Scan for the cell matching the given text and deliver its (x, y) coordinate at center. 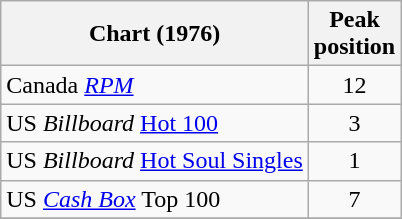
3 (354, 123)
Canada RPM (155, 85)
US Cash Box Top 100 (155, 199)
US Billboard Hot Soul Singles (155, 161)
7 (354, 199)
Peakposition (354, 34)
12 (354, 85)
US Billboard Hot 100 (155, 123)
1 (354, 161)
Chart (1976) (155, 34)
